Scan for the cell matching the given text and deliver its (x, y) coordinate at center. 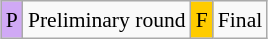
P (12, 20)
F (202, 20)
Final (240, 20)
Preliminary round (107, 20)
